Output the (X, Y) coordinate of the center of the cell containing the given text.  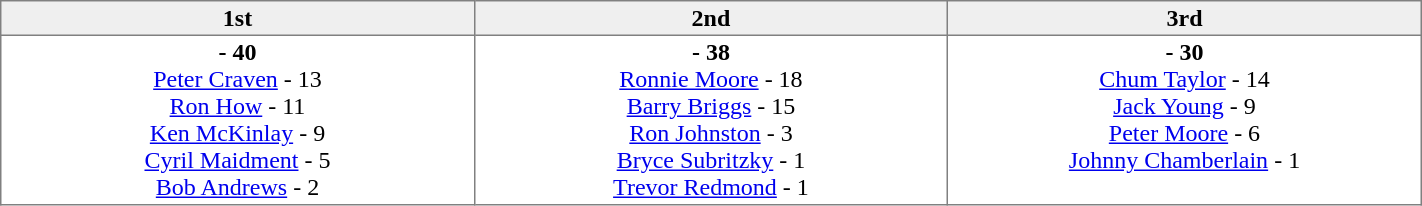
1st (238, 18)
- 38Ronnie Moore - 18Barry Briggs - 15Ron Johnston - 3Bryce Subritzky - 1Trevor Redmond - 1 (710, 120)
- 40Peter Craven - 13Ron How - 11Ken McKinlay - 9Cyril Maidment - 5Bob Andrews - 2 (238, 120)
2nd (710, 18)
3rd (1185, 18)
- 30Chum Taylor - 14Jack Young - 9Peter Moore - 6Johnny Chamberlain - 1 (1185, 120)
